Provide the [X, Y] coordinate of the cell's center where the given text is located.  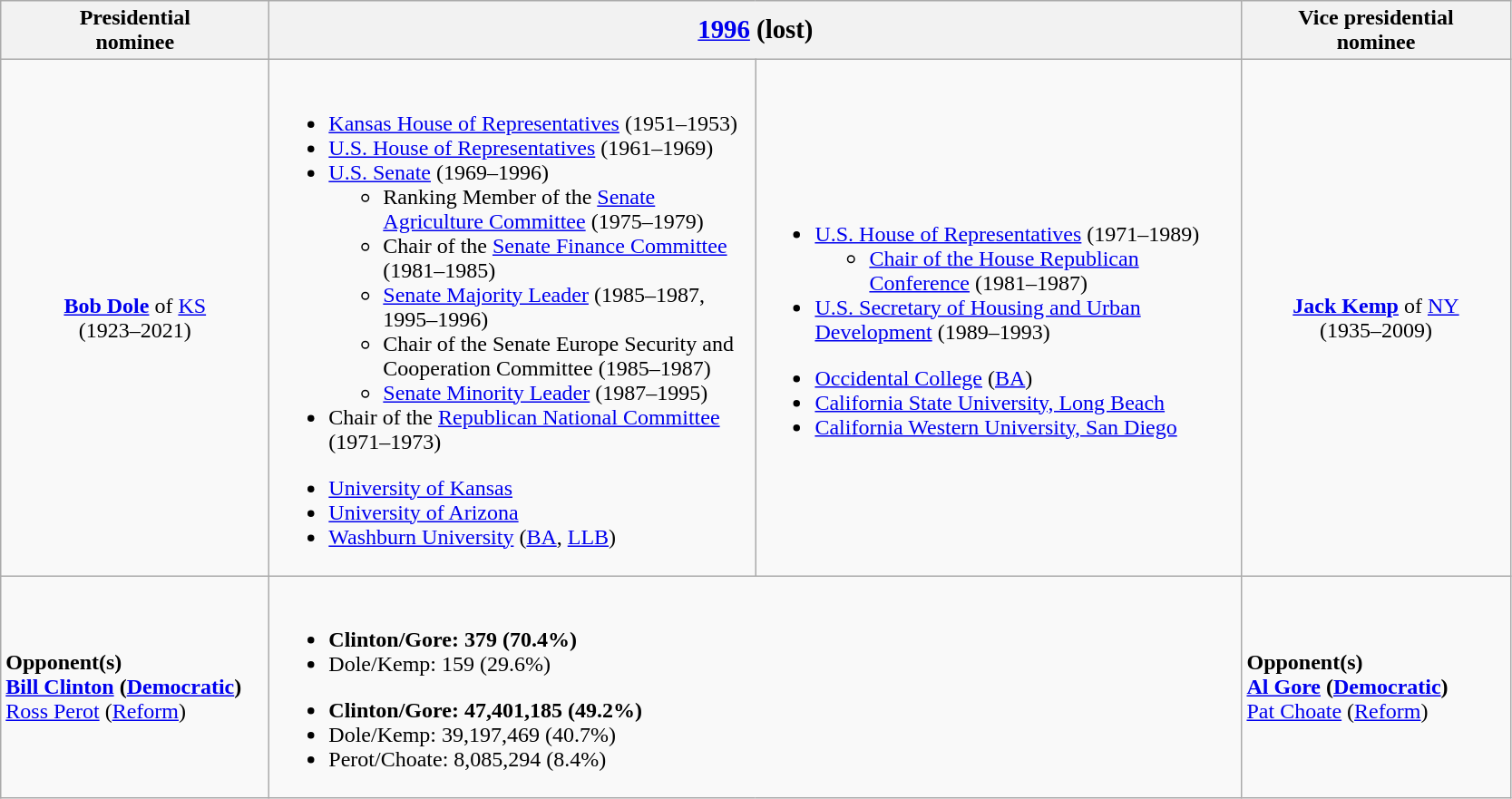
Opponent(s)Bill Clinton (Democratic)Ross Perot (Reform) [135, 687]
Clinton/Gore: 379 (70.4%)Dole/Kemp: 159 (29.6%)Clinton/Gore: 47,401,185 (49.2%)Dole/Kemp: 39,197,469 (40.7%)Perot/Choate: 8,085,294 (8.4%) [756, 687]
Vice presidentialnominee [1376, 31]
Jack Kemp of NY(1935–2009) [1376, 317]
1996 (lost) [756, 31]
Bob Dole of KS(1923–2021) [135, 317]
Opponent(s)Al Gore (Democratic)Pat Choate (Reform) [1376, 687]
Presidentialnominee [135, 31]
